Identify which cell holds the provided text, then report its [x, y] central coordinate. 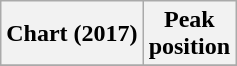
Chart (2017) [72, 34]
Peak position [189, 34]
